For the text-containing cell, return its midpoint in [x, y] coordinate format. 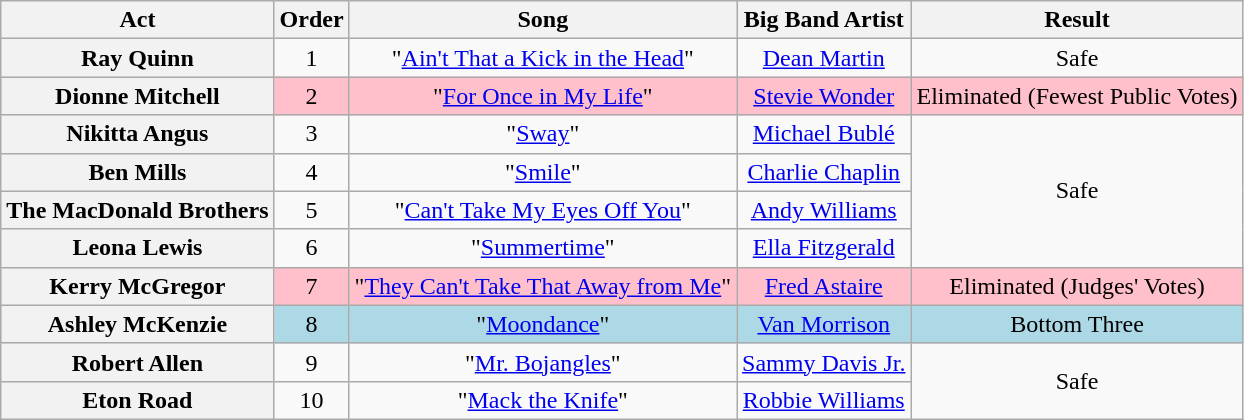
5 [312, 210]
4 [312, 172]
Eton Road [138, 400]
"Sway" [542, 134]
Ashley McKenzie [138, 324]
3 [312, 134]
Order [312, 20]
"Moondance" [542, 324]
Ella Fitzgerald [824, 248]
Act [138, 20]
Andy Williams [824, 210]
Result [1077, 20]
Sammy Davis Jr. [824, 362]
Michael Bublé [824, 134]
Robbie Williams [824, 400]
Song [542, 20]
Kerry McGregor [138, 286]
"Summertime" [542, 248]
Van Morrison [824, 324]
"Mack the Knife" [542, 400]
"They Can't Take That Away from Me" [542, 286]
Eliminated (Fewest Public Votes) [1077, 96]
"Mr. Bojangles" [542, 362]
Ray Quinn [138, 58]
Eliminated (Judges' Votes) [1077, 286]
9 [312, 362]
10 [312, 400]
7 [312, 286]
"Ain't That a Kick in the Head" [542, 58]
8 [312, 324]
Charlie Chaplin [824, 172]
Dean Martin [824, 58]
Fred Astaire [824, 286]
Big Band Artist [824, 20]
1 [312, 58]
6 [312, 248]
Leona Lewis [138, 248]
"For Once in My Life" [542, 96]
Dionne Mitchell [138, 96]
2 [312, 96]
Nikitta Angus [138, 134]
"Smile" [542, 172]
"Can't Take My Eyes Off You" [542, 210]
The MacDonald Brothers [138, 210]
Stevie Wonder [824, 96]
Robert Allen [138, 362]
Bottom Three [1077, 324]
Ben Mills [138, 172]
